Locate the cell with the specified text and output its [x, y] center coordinate. 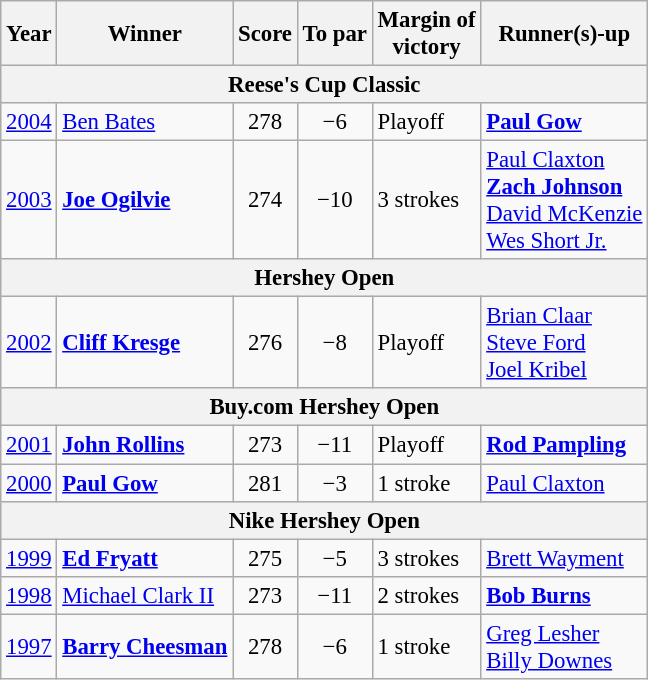
Winner [145, 34]
Greg Lesher Billy Downes [564, 646]
281 [266, 483]
Joe Ogilvie [145, 200]
Barry Cheesman [145, 646]
2000 [29, 483]
To par [334, 34]
Michael Clark II [145, 595]
Ed Fryatt [145, 558]
−5 [334, 558]
−8 [334, 343]
2 strokes [426, 595]
Paul Claxton Zach Johnson David McKenzie Wes Short Jr. [564, 200]
276 [266, 343]
Ben Bates [145, 122]
John Rollins [145, 445]
Runner(s)-up [564, 34]
1999 [29, 558]
Bob Burns [564, 595]
2004 [29, 122]
Buy.com Hershey Open [324, 407]
Hershey Open [324, 278]
−10 [334, 200]
275 [266, 558]
Brian Claar Steve Ford Joel Kribel [564, 343]
Rod Pampling [564, 445]
Brett Wayment [564, 558]
Year [29, 34]
2003 [29, 200]
Paul Claxton [564, 483]
Score [266, 34]
Nike Hershey Open [324, 520]
2002 [29, 343]
Reese's Cup Classic [324, 85]
−3 [334, 483]
1998 [29, 595]
2001 [29, 445]
1997 [29, 646]
Cliff Kresge [145, 343]
Margin ofvictory [426, 34]
274 [266, 200]
